Scan for the cell matching the given text and deliver its (x, y) coordinate at center. 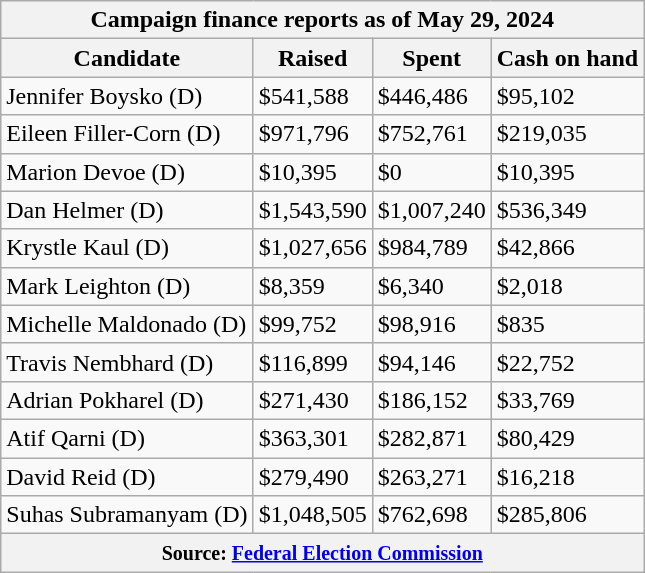
Suhas Subramanyam (D) (127, 515)
$116,899 (312, 362)
$80,429 (567, 438)
$285,806 (567, 515)
$446,486 (432, 96)
$2,018 (567, 286)
Raised (312, 58)
$6,340 (432, 286)
$752,761 (432, 134)
$94,146 (432, 362)
Jennifer Boysko (D) (127, 96)
$363,301 (312, 438)
$263,271 (432, 477)
$282,871 (432, 438)
$95,102 (567, 96)
Marion Devoe (D) (127, 172)
$971,796 (312, 134)
$541,588 (312, 96)
$279,490 (312, 477)
$835 (567, 324)
$22,752 (567, 362)
Cash on hand (567, 58)
$42,866 (567, 248)
Dan Helmer (D) (127, 210)
$8,359 (312, 286)
$1,048,505 (312, 515)
$536,349 (567, 210)
Michelle Maldonado (D) (127, 324)
$1,007,240 (432, 210)
Adrian Pokharel (D) (127, 400)
Mark Leighton (D) (127, 286)
$1,543,590 (312, 210)
Candidate (127, 58)
$762,698 (432, 515)
Krystle Kaul (D) (127, 248)
$219,035 (567, 134)
$16,218 (567, 477)
$186,152 (432, 400)
$1,027,656 (312, 248)
$98,916 (432, 324)
$33,769 (567, 400)
$99,752 (312, 324)
David Reid (D) (127, 477)
$0 (432, 172)
Travis Nembhard (D) (127, 362)
Campaign finance reports as of May 29, 2024 (322, 20)
$984,789 (432, 248)
Spent (432, 58)
Atif Qarni (D) (127, 438)
$271,430 (312, 400)
Source: Federal Election Commission (322, 553)
Eileen Filler-Corn (D) (127, 134)
